Extract the [X, Y] coordinate from the center of the cell holding the provided text.  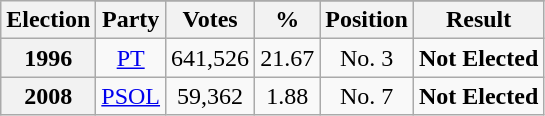
Position [367, 20]
641,526 [210, 58]
Election [48, 20]
PSOL [131, 96]
Result [478, 20]
No. 3 [367, 58]
1996 [48, 58]
59,362 [210, 96]
No. 7 [367, 96]
PT [131, 58]
% [288, 20]
2008 [48, 96]
Votes [210, 20]
1.88 [288, 96]
Party [131, 20]
21.67 [288, 58]
